Pinpoint the cell where the given text exists, returning its [x, y] midpoint coordinate. 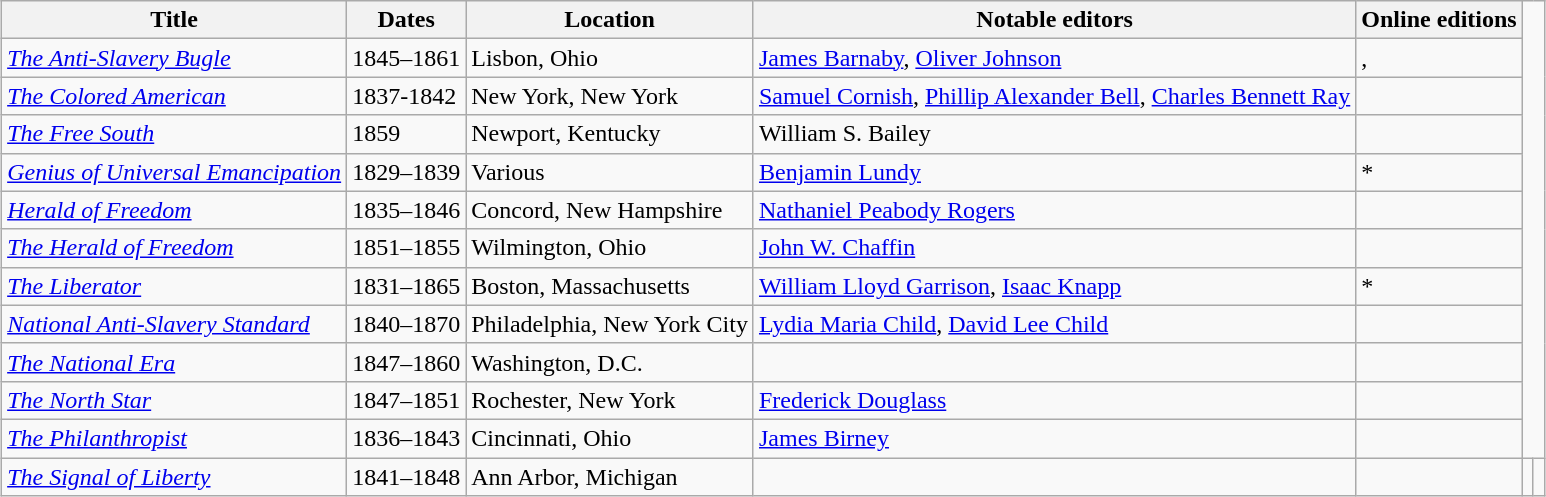
Washington, D.C. [610, 362]
Boston, Massachusetts [610, 286]
William Lloyd Garrison, Isaac Knapp [1054, 286]
William S. Bailey [1054, 134]
Concord, New Hampshire [610, 210]
Nathaniel Peabody Rogers [1054, 210]
1841–1848 [406, 477]
The Liberator [174, 286]
The Colored American [174, 96]
1847–1851 [406, 400]
James Birney [1054, 438]
The National Era [174, 362]
Samuel Cornish, Phillip Alexander Bell, Charles Bennett Ray [1054, 96]
James Barnaby, Oliver Johnson [1054, 58]
1831–1865 [406, 286]
The Philanthropist [174, 438]
1835–1846 [406, 210]
Cincinnati, Ohio [610, 438]
1837-1842 [406, 96]
The Herald of Freedom [174, 248]
National Anti-Slavery Standard [174, 324]
Herald of Freedom [174, 210]
Benjamin Lundy [1054, 172]
The North Star [174, 400]
Ann Arbor, Michigan [610, 477]
1847–1860 [406, 362]
1836–1843 [406, 438]
, [1439, 58]
Notable editors [1054, 20]
Online editions [1439, 20]
Location [610, 20]
The Free South [174, 134]
Wilmington, Ohio [610, 248]
1859 [406, 134]
1845–1861 [406, 58]
Title [174, 20]
1851–1855 [406, 248]
Genius of Universal Emancipation [174, 172]
The Anti-Slavery Bugle [174, 58]
Philadelphia, New York City [610, 324]
Rochester, New York [610, 400]
1829–1839 [406, 172]
Dates [406, 20]
Newport, Kentucky [610, 134]
Lisbon, Ohio [610, 58]
1840–1870 [406, 324]
The Signal of Liberty [174, 477]
New York, New York [610, 96]
Frederick Douglass [1054, 400]
Lydia Maria Child, David Lee Child [1054, 324]
Various [610, 172]
John W. Chaffin [1054, 248]
